Capture the cell that displays the provided text and extract its (X, Y) central coordinate. 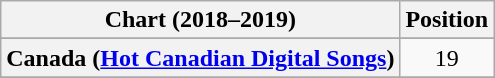
Position (447, 20)
Canada (Hot Canadian Digital Songs) (200, 58)
Chart (2018–2019) (200, 20)
19 (447, 58)
